Capture the cell that displays the provided text and extract its (x, y) central coordinate. 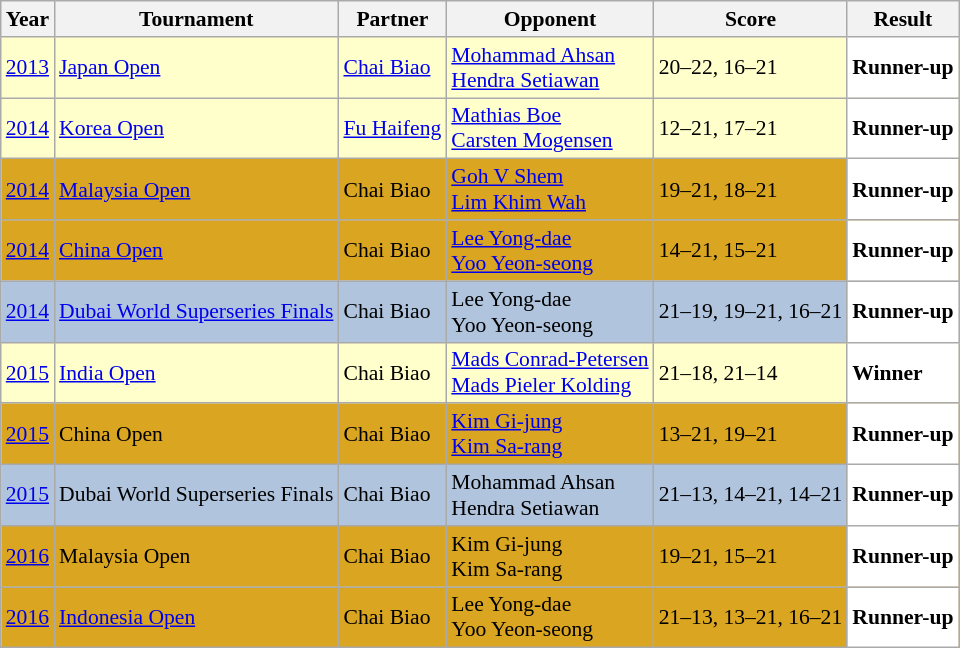
21–18, 21–14 (751, 372)
Winner (902, 372)
20–22, 16–21 (751, 68)
Indonesia Open (196, 618)
Opponent (550, 19)
Tournament (196, 19)
Goh V Shem Lim Khim Wah (550, 190)
21–13, 14–21, 14–21 (751, 496)
Fu Haifeng (392, 128)
2013 (28, 68)
Mads Conrad-Petersen Mads Pieler Kolding (550, 372)
Mathias Boe Carsten Mogensen (550, 128)
14–21, 15–21 (751, 250)
Japan Open (196, 68)
19–21, 15–21 (751, 556)
Partner (392, 19)
Year (28, 19)
Korea Open (196, 128)
21–19, 19–21, 16–21 (751, 312)
Result (902, 19)
13–21, 19–21 (751, 434)
Score (751, 19)
12–21, 17–21 (751, 128)
India Open (196, 372)
19–21, 18–21 (751, 190)
21–13, 13–21, 16–21 (751, 618)
